Find where the given text appears and provide that cell's center as [x, y] coordinate. 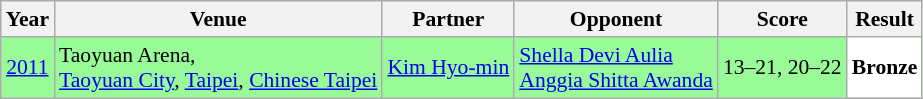
2011 [28, 68]
Bronze [885, 68]
Kim Hyo-min [448, 68]
Opponent [616, 19]
13–21, 20–22 [782, 68]
Shella Devi Aulia Anggia Shitta Awanda [616, 68]
Score [782, 19]
Result [885, 19]
Year [28, 19]
Partner [448, 19]
Taoyuan Arena,Taoyuan City, Taipei, Chinese Taipei [218, 68]
Venue [218, 19]
